Extract the [x, y] coordinate from the center of the cell holding the provided text.  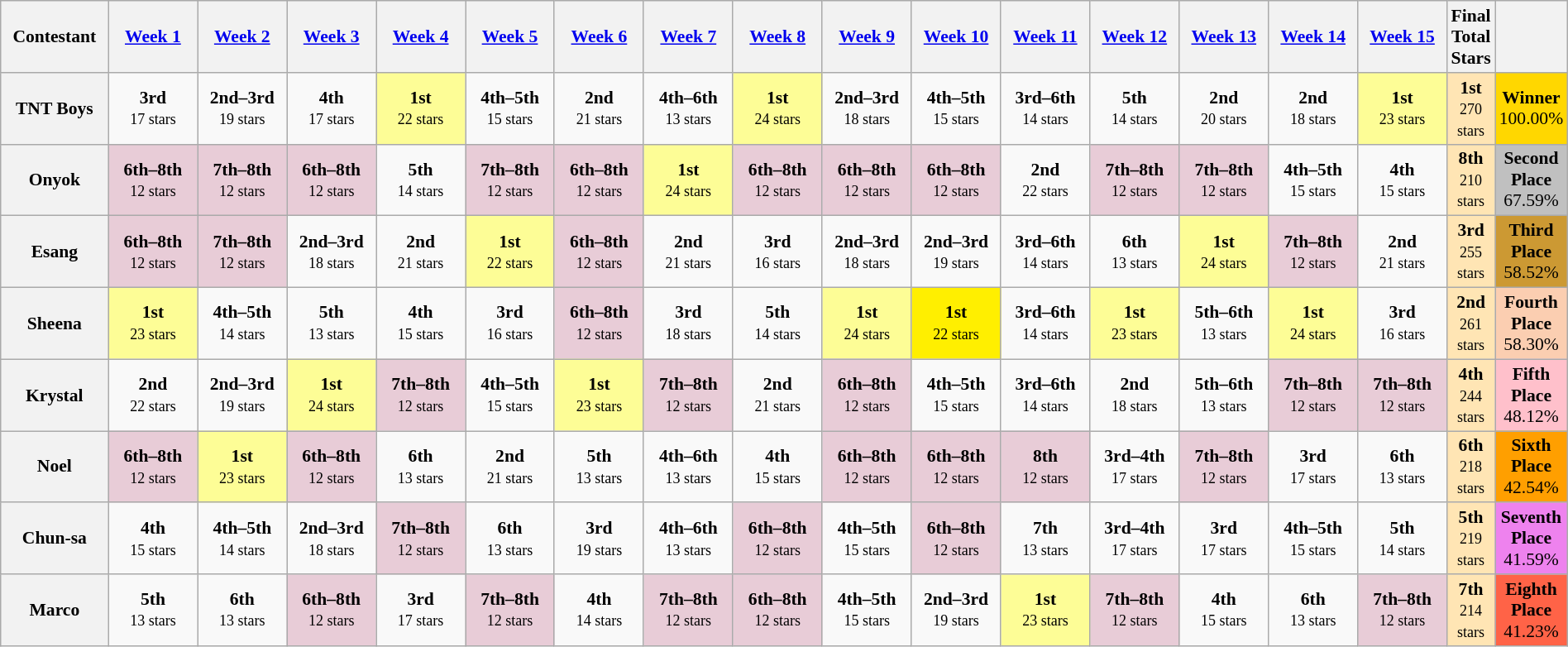
Week 2 [242, 36]
4th 17 stars [332, 109]
Week 9 [867, 36]
Fifth Place48.12% [1532, 395]
TNT Boys [55, 109]
Fourth Place58.30% [1532, 324]
Sheena [55, 324]
Week 14 [1313, 36]
Seventh Place41.59% [1532, 539]
7th 214 stars [1471, 611]
4th 244 stars [1471, 395]
Noel [55, 467]
4th 14 stars [599, 611]
Week 8 [777, 36]
7th 13 stars [1045, 539]
8th 12 stars [1045, 467]
Week 12 [1135, 36]
Week 11 [1045, 36]
1st 270 stars [1471, 109]
Marco [55, 611]
Onyok [55, 180]
3rd18 stars [688, 324]
Final Total Stars [1471, 36]
Winner100.00% [1532, 109]
Week 3 [332, 36]
Week 10 [956, 36]
Chun-sa [55, 539]
Sixth Place42.54% [1532, 467]
3rd255 stars [1471, 252]
Krystal [55, 395]
Second Place67.59% [1532, 180]
Contestant [55, 36]
Third Place58.52% [1532, 252]
Week 15 [1403, 36]
2nd21 stars [510, 467]
3rd19 stars [599, 539]
6th 218 stars [1471, 467]
2nd261 stars [1471, 324]
2nd 20 stars [1224, 109]
5th219 stars [1471, 539]
Week 6 [599, 36]
Week 5 [510, 36]
Week 13 [1224, 36]
Week 1 [153, 36]
Eighth Place41.23% [1532, 611]
Week 7 [688, 36]
Week 4 [421, 36]
8th 210 stars [1471, 180]
Esang [55, 252]
